Provide the (X, Y) coordinate of the cell's center where the given text is located.  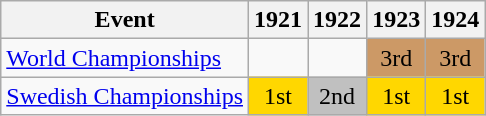
Event (125, 20)
World Championships (125, 58)
1924 (456, 20)
Swedish Championships (125, 96)
1921 (278, 20)
1923 (396, 20)
2nd (338, 96)
1922 (338, 20)
